From the cell containing the given text, extract its center point as (X, Y) coordinate. 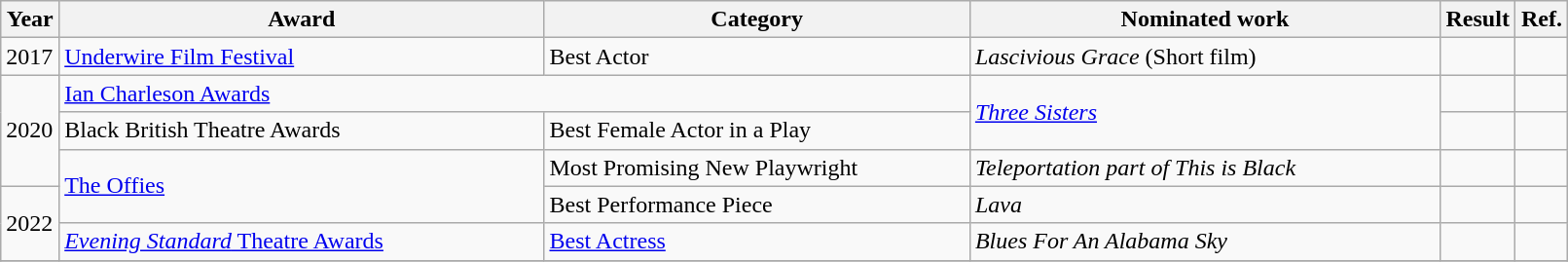
2022 (30, 223)
The Offies (302, 186)
Evening Standard Theatre Awards (302, 242)
Category (757, 19)
Black British Theatre Awards (302, 131)
Nominated work (1205, 19)
Most Promising New Playwright (757, 168)
2020 (30, 131)
Teleportation part of This is Black (1205, 168)
Underwire Film Festival (302, 56)
Blues For An Alabama Sky (1205, 242)
Ian Charleson Awards (515, 94)
Lava (1205, 205)
Result (1477, 19)
Ref. (1542, 19)
Best Actor (757, 56)
2017 (30, 56)
Award (302, 19)
Three Sisters (1205, 112)
Best Female Actor in a Play (757, 131)
Lascivious Grace (Short film) (1205, 56)
Best Actress (757, 242)
Best Performance Piece (757, 205)
Year (30, 19)
